Extract the [x, y] coordinate from the center of the cell holding the provided text.  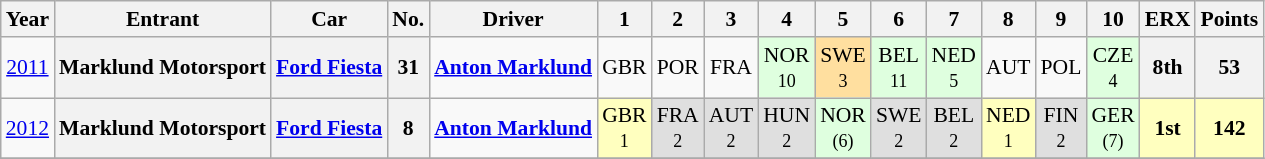
CZE4 [1112, 68]
3 [731, 19]
Points [1229, 19]
NOR10 [786, 68]
BEL11 [899, 68]
AUT [1008, 68]
No. [408, 19]
GER(7) [1112, 128]
Driver [513, 19]
1 [624, 19]
SWE3 [843, 68]
SWE2 [899, 128]
Entrant [162, 19]
1st [1168, 128]
8th [1168, 68]
AUT2 [731, 128]
4 [786, 19]
FIN2 [1062, 128]
POL [1062, 68]
HUN2 [786, 128]
5 [843, 19]
ERX [1168, 19]
Year [28, 19]
GBR [624, 68]
2011 [28, 68]
FRA2 [678, 128]
142 [1229, 128]
FRA [731, 68]
NED1 [1008, 128]
31 [408, 68]
53 [1229, 68]
GBR1 [624, 128]
9 [1062, 19]
NOR(6) [843, 128]
POR [678, 68]
NED5 [954, 68]
2012 [28, 128]
10 [1112, 19]
2 [678, 19]
BEL2 [954, 128]
6 [899, 19]
Car [329, 19]
7 [954, 19]
